Output the (x, y) coordinate of the center of the cell containing the given text.  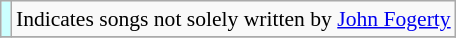
Indicates songs not solely written by John Fogerty (234, 19)
